For the text-containing cell, return its midpoint in (x, y) coordinate format. 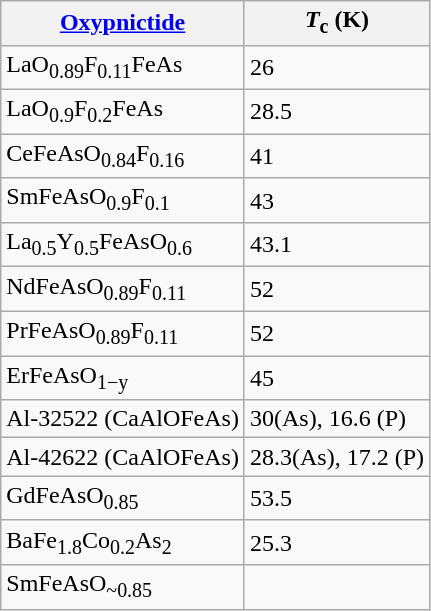
25.3 (336, 542)
LaO0.89F0.11FeAs (123, 67)
Al-42622 (CaAlOFeAs) (123, 457)
ErFeAsO1−y (123, 378)
43.1 (336, 244)
CeFeAsO0.84F0.16 (123, 156)
26 (336, 67)
BaFe1.8Co0.2As2 (123, 542)
43 (336, 200)
Tc (K) (336, 23)
La0.5Y0.5FeAsO0.6 (123, 244)
SmFeAsO~0.85 (123, 587)
28.5 (336, 111)
NdFeAsO0.89F0.11 (123, 289)
45 (336, 378)
GdFeAsO0.85 (123, 498)
PrFeAsO0.89F0.11 (123, 333)
53.5 (336, 498)
LaO0.9F0.2FeAs (123, 111)
41 (336, 156)
28.3(As), 17.2 (P) (336, 457)
Oxypnictide (123, 23)
30(As), 16.6 (P) (336, 419)
Al-32522 (CaAlOFeAs) (123, 419)
SmFeAsO0.9F0.1 (123, 200)
